Identify which cell holds the provided text, then report its [x, y] central coordinate. 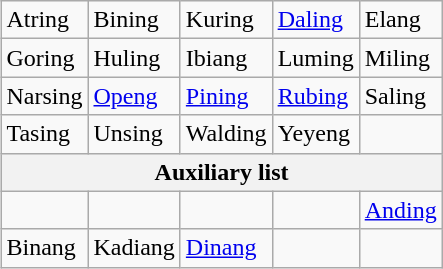
Ibiang [226, 58]
Tasing [44, 134]
Anding [400, 210]
Goring [44, 58]
Dinang [226, 248]
Narsing [44, 96]
Openg [134, 96]
Miling [400, 58]
Saling [400, 96]
Atring [44, 20]
Yeyeng [316, 134]
Elang [400, 20]
Huling [134, 58]
Luming [316, 58]
Binang [44, 248]
Pining [226, 96]
Bining [134, 20]
Rubing [316, 96]
Daling [316, 20]
Auxiliary list [222, 172]
Walding [226, 134]
Kuring [226, 20]
Kadiang [134, 248]
Unsing [134, 134]
